Capture the cell that displays the provided text and extract its [X, Y] central coordinate. 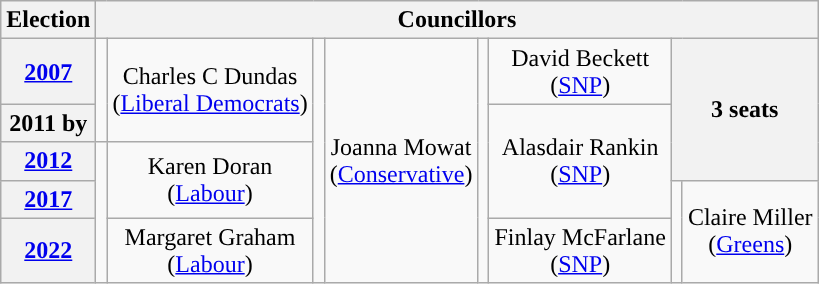
Karen Doran(Labour) [210, 180]
Joanna Mowat(Conservative) [401, 161]
2022 [48, 250]
3 seats [744, 110]
2007 [48, 72]
Claire Miller(Greens) [750, 232]
Alasdair Rankin(SNP) [580, 161]
David Beckett(SNP) [580, 72]
Election [48, 20]
Charles C Dundas(Liberal Democrats) [210, 90]
2011 by [48, 123]
2017 [48, 199]
Finlay McFarlane(SNP) [580, 250]
Councillors [457, 20]
Margaret Graham(Labour) [210, 250]
2012 [48, 161]
